Find where the given text appears and provide that cell's center as [x, y] coordinate. 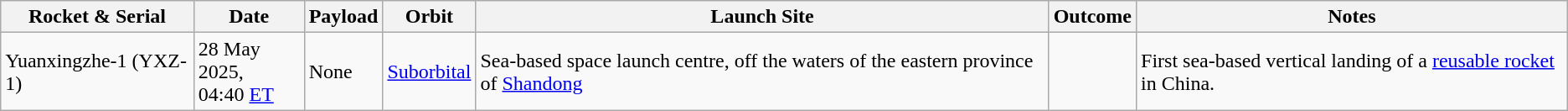
First sea-based vertical landing of a reusable rocket in China. [1352, 71]
Yuanxingzhe-1 (YXZ-1) [97, 71]
Orbit [429, 17]
Launch Site [762, 17]
Payload [343, 17]
Date [249, 17]
Sea-based space launch centre, off the waters of the eastern province of Shandong [762, 71]
28 May 2025,04:40 ET [249, 71]
Outcome [1092, 17]
Rocket & Serial [97, 17]
Notes [1352, 17]
Suborbital [429, 71]
None [343, 71]
